For the text-containing cell, return its midpoint in [x, y] coordinate format. 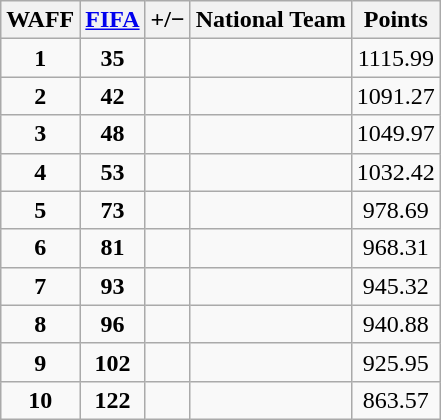
42 [112, 96]
5 [40, 210]
1115.99 [396, 58]
81 [112, 248]
925.95 [396, 362]
2 [40, 96]
1 [40, 58]
FIFA [112, 20]
978.69 [396, 210]
945.32 [396, 286]
Points [396, 20]
9 [40, 362]
73 [112, 210]
7 [40, 286]
96 [112, 324]
1049.97 [396, 134]
WAFF [40, 20]
940.88 [396, 324]
968.31 [396, 248]
+/− [168, 20]
122 [112, 400]
3 [40, 134]
53 [112, 172]
48 [112, 134]
8 [40, 324]
93 [112, 286]
35 [112, 58]
National Team [270, 20]
4 [40, 172]
1091.27 [396, 96]
863.57 [396, 400]
1032.42 [396, 172]
6 [40, 248]
102 [112, 362]
10 [40, 400]
